Output the (X, Y) coordinate of the center of the cell containing the given text.  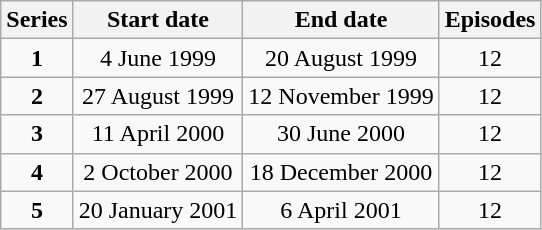
2 (37, 96)
20 January 2001 (158, 210)
Start date (158, 20)
11 April 2000 (158, 134)
12 November 1999 (341, 96)
1 (37, 58)
2 October 2000 (158, 172)
30 June 2000 (341, 134)
3 (37, 134)
4 June 1999 (158, 58)
20 August 1999 (341, 58)
27 August 1999 (158, 96)
End date (341, 20)
5 (37, 210)
Episodes (490, 20)
4 (37, 172)
6 April 2001 (341, 210)
18 December 2000 (341, 172)
Series (37, 20)
